Return [X, Y] of the center of cell containing provided text 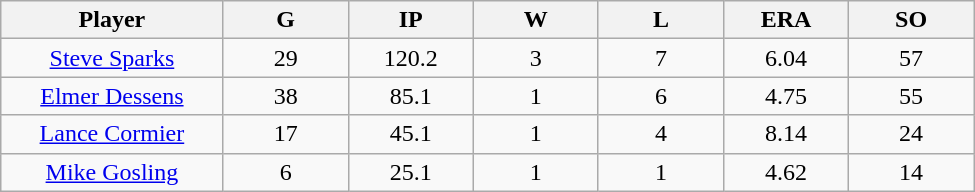
Lance Cormier [112, 134]
120.2 [410, 58]
7 [660, 58]
SO [912, 20]
Mike Gosling [112, 172]
14 [912, 172]
38 [286, 96]
IP [410, 20]
29 [286, 58]
57 [912, 58]
55 [912, 96]
4 [660, 134]
L [660, 20]
Player [112, 20]
85.1 [410, 96]
4.75 [786, 96]
Elmer Dessens [112, 96]
4.62 [786, 172]
45.1 [410, 134]
ERA [786, 20]
3 [536, 58]
25.1 [410, 172]
W [536, 20]
8.14 [786, 134]
Steve Sparks [112, 58]
G [286, 20]
17 [286, 134]
6.04 [786, 58]
24 [912, 134]
